Output the (x, y) coordinate of the center of the cell containing the given text.  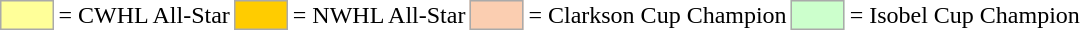
= CWHL All-Star (144, 15)
= Clarkson Cup Champion (658, 15)
= NWHL All-Star (379, 15)
